Scan for the cell matching the given text and deliver its (X, Y) coordinate at center. 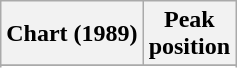
Chart (1989) (72, 34)
Peakposition (189, 34)
